Capture the cell that displays the provided text and extract its [X, Y] central coordinate. 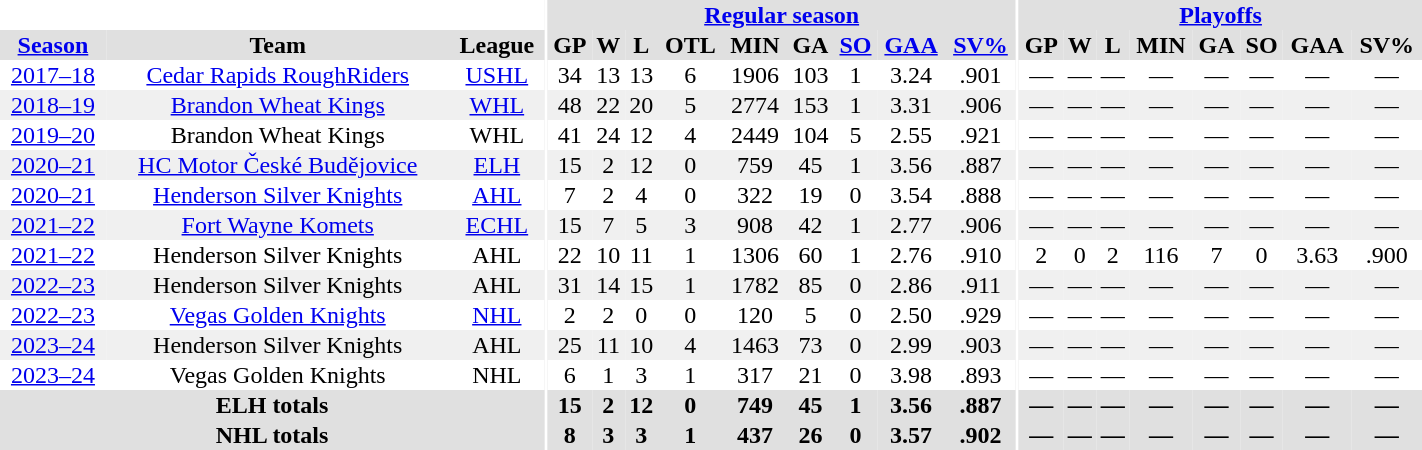
2.99 [912, 345]
24 [608, 135]
2019–20 [53, 135]
3.24 [912, 75]
48 [570, 105]
14 [608, 285]
1306 [755, 255]
31 [570, 285]
2.55 [912, 135]
.910 [980, 255]
21 [810, 375]
2.86 [912, 285]
908 [755, 225]
OTL [690, 45]
.903 [980, 345]
Regular season [782, 15]
USHL [498, 75]
749 [755, 405]
Season [53, 45]
41 [570, 135]
104 [810, 135]
.901 [980, 75]
73 [810, 345]
ECHL [498, 225]
120 [755, 315]
2018–19 [53, 105]
.921 [980, 135]
85 [810, 285]
2.76 [912, 255]
3.31 [912, 105]
20 [642, 105]
ELH totals [272, 405]
42 [810, 225]
Playoffs [1220, 15]
2774 [755, 105]
1782 [755, 285]
153 [810, 105]
317 [755, 375]
759 [755, 165]
.911 [980, 285]
60 [810, 255]
34 [570, 75]
2017–18 [53, 75]
Cedar Rapids RoughRiders [278, 75]
3.57 [912, 435]
Team [278, 45]
116 [1161, 255]
19 [810, 195]
HC Motor České Budějovice [278, 165]
2.50 [912, 315]
26 [810, 435]
322 [755, 195]
Fort Wayne Komets [278, 225]
.893 [980, 375]
8 [570, 435]
1906 [755, 75]
103 [810, 75]
25 [570, 345]
.902 [980, 435]
3.54 [912, 195]
League [498, 45]
3.98 [912, 375]
2.77 [912, 225]
437 [755, 435]
1463 [755, 345]
ELH [498, 165]
3.63 [1318, 255]
2449 [755, 135]
.929 [980, 315]
NHL totals [272, 435]
.900 [1386, 255]
.888 [980, 195]
